Identify which cell holds the provided text, then report its [X, Y] central coordinate. 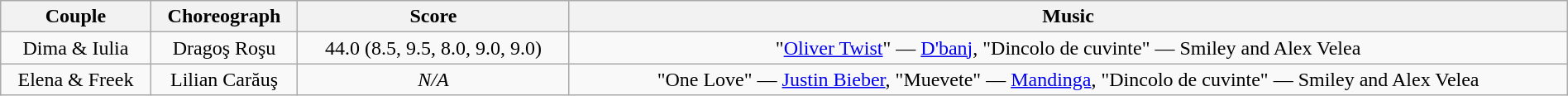
"One Love" — Justin Bieber, "Muevete" — Mandinga, "Dincolo de cuvinte" — Smiley and Alex Velea [1068, 79]
N/A [433, 79]
Music [1068, 17]
Score [433, 17]
Couple [76, 17]
Elena & Freek [76, 79]
Dragoş Roşu [224, 48]
44.0 (8.5, 9.5, 8.0, 9.0, 9.0) [433, 48]
"Oliver Twist" — D'banj, "Dincolo de cuvinte" — Smiley and Alex Velea [1068, 48]
Lilian Carăuş [224, 79]
Dima & Iulia [76, 48]
Choreograph [224, 17]
